Identify which cell holds the provided text, then report its (x, y) central coordinate. 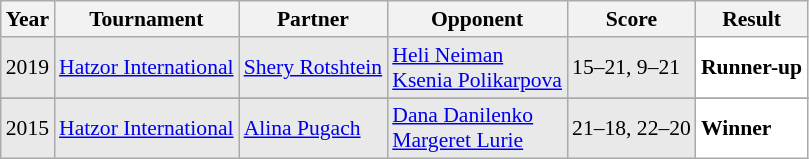
Dana Danilenko Margeret Lurie (477, 128)
Year (28, 19)
Alina Pugach (314, 128)
Shery Rotshtein (314, 68)
Runner-up (752, 68)
15–21, 9–21 (632, 68)
Opponent (477, 19)
Heli Neiman Ksenia Polikarpova (477, 68)
2019 (28, 68)
Partner (314, 19)
2015 (28, 128)
Winner (752, 128)
21–18, 22–20 (632, 128)
Score (632, 19)
Result (752, 19)
Tournament (146, 19)
